Identify which cell holds the provided text, then report its [x, y] central coordinate. 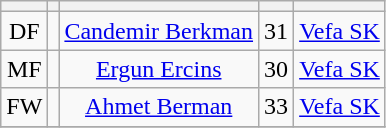
MF [24, 69]
30 [276, 69]
DF [24, 31]
FW [24, 107]
31 [276, 31]
Ergun Ercins [159, 69]
Ahmet Berman [159, 107]
Candemir Berkman [159, 31]
33 [276, 107]
